Determine the [X, Y] coordinate at the center of the cell enclosing the given text.  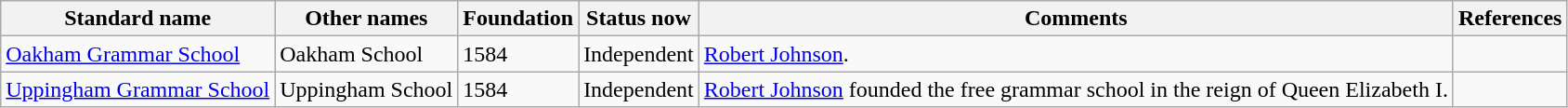
Standard name [137, 19]
Robert Johnson. [1076, 54]
Oakham Grammar School [137, 54]
Status now [639, 19]
Oakham School [366, 54]
Other names [366, 19]
Uppingham School [366, 89]
Foundation [518, 19]
Uppingham Grammar School [137, 89]
Robert Johnson founded the free grammar school in the reign of Queen Elizabeth I. [1076, 89]
Comments [1076, 19]
References [1510, 19]
